Return the (x, y) coordinate for the center point of the cell that contains the specified text.  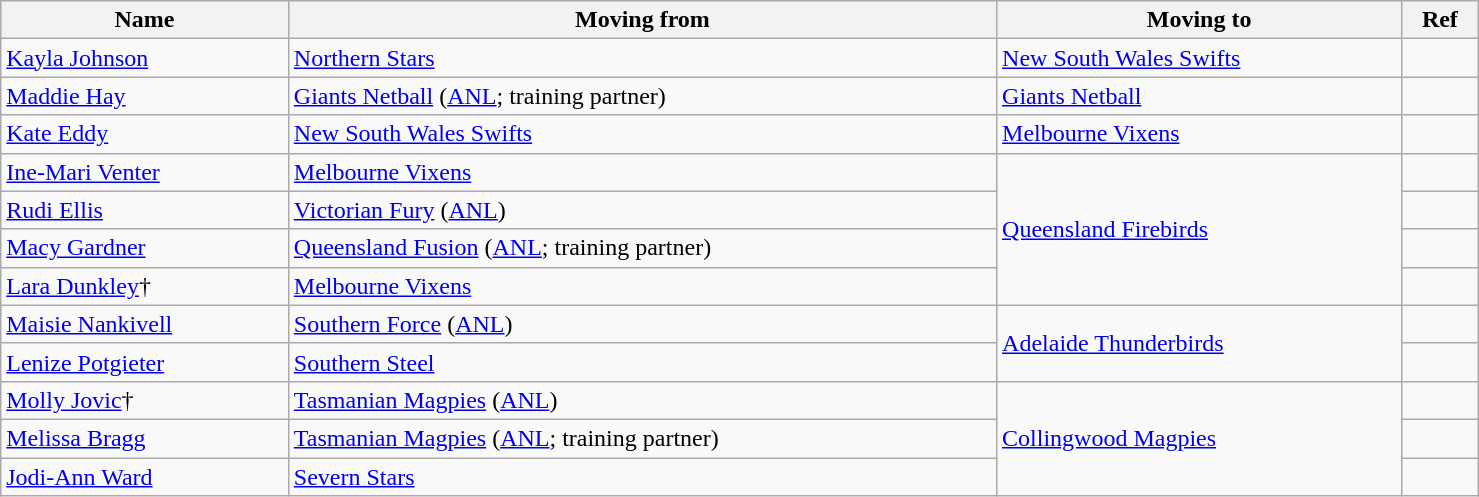
Name (145, 20)
Kayla Johnson (145, 58)
Maisie Nankivell (145, 324)
Queensland Firebirds (1200, 229)
Moving to (1200, 20)
Tasmanian Magpies (ANL) (642, 400)
Rudi Ellis (145, 210)
Northern Stars (642, 58)
Molly Jovic† (145, 400)
Giants Netball (ANL; training partner) (642, 96)
Ine-Mari Venter (145, 172)
Lara Dunkley† (145, 286)
Macy Gardner (145, 248)
Ref (1440, 20)
Melissa Bragg (145, 438)
Queensland Fusion (ANL; training partner) (642, 248)
Maddie Hay (145, 96)
Southern Force (ANL) (642, 324)
Southern Steel (642, 362)
Victorian Fury (ANL) (642, 210)
Jodi-Ann Ward (145, 477)
Giants Netball (1200, 96)
Adelaide Thunderbirds (1200, 343)
Collingwood Magpies (1200, 438)
Lenize Potgieter (145, 362)
Moving from (642, 20)
Kate Eddy (145, 134)
Severn Stars (642, 477)
Tasmanian Magpies (ANL; training partner) (642, 438)
